Scan for the cell matching the given text and deliver its [X, Y] coordinate at center. 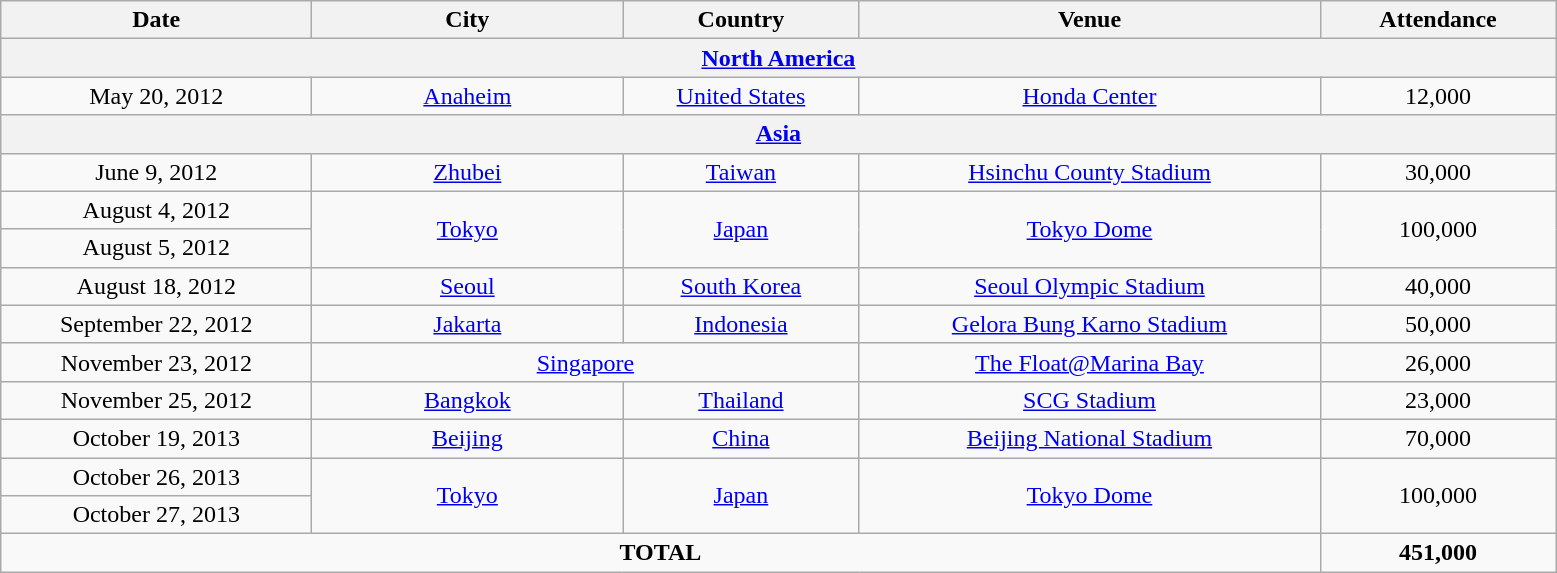
Beijing [468, 438]
Venue [1090, 20]
Honda Center [1090, 96]
August 18, 2012 [156, 286]
23,000 [1438, 400]
South Korea [741, 286]
Zhubei [468, 172]
40,000 [1438, 286]
Thailand [741, 400]
12,000 [1438, 96]
70,000 [1438, 438]
Taiwan [741, 172]
451,000 [1438, 553]
Seoul Olympic Stadium [1090, 286]
October 27, 2013 [156, 515]
Country [741, 20]
TOTAL [660, 553]
30,000 [1438, 172]
Date [156, 20]
Indonesia [741, 324]
Attendance [1438, 20]
The Float@Marina Bay [1090, 362]
China [741, 438]
November 23, 2012 [156, 362]
City [468, 20]
Beijing National Stadium [1090, 438]
May 20, 2012 [156, 96]
November 25, 2012 [156, 400]
Jakarta [468, 324]
United States [741, 96]
Hsinchu County Stadium [1090, 172]
October 19, 2013 [156, 438]
50,000 [1438, 324]
SCG Stadium [1090, 400]
26,000 [1438, 362]
Singapore [586, 362]
Gelora Bung Karno Stadium [1090, 324]
North America [778, 58]
Asia [778, 134]
Seoul [468, 286]
September 22, 2012 [156, 324]
Anaheim [468, 96]
August 5, 2012 [156, 248]
August 4, 2012 [156, 210]
June 9, 2012 [156, 172]
October 26, 2013 [156, 477]
Bangkok [468, 400]
